Locate the cell with the specified text and output its [X, Y] center coordinate. 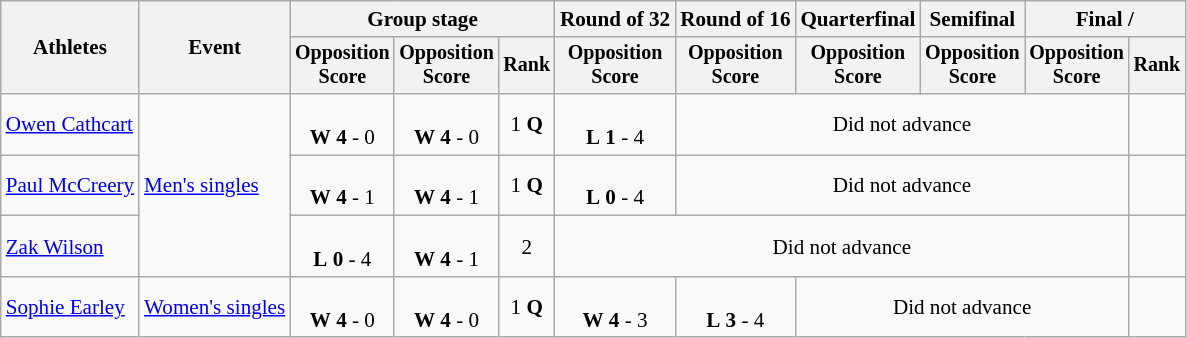
Athletes [70, 48]
Round of 16 [735, 18]
2 [527, 246]
Semifinal [972, 18]
Zak Wilson [70, 246]
Quarterfinal [858, 18]
Sophie Earley [70, 308]
Event [214, 48]
Paul McCreery [70, 186]
Owen Cathcart [70, 124]
W 4 - 3 [615, 308]
Final / [1105, 18]
L 3 - 4 [735, 308]
Round of 32 [615, 18]
Group stage [422, 18]
L 1 - 4 [615, 124]
Men's singles [214, 186]
Women's singles [214, 308]
